Find where the given text appears and provide that cell's center as [x, y] coordinate. 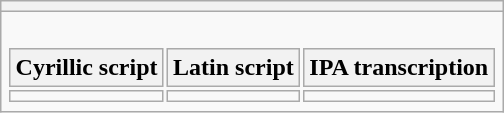
Latin script [234, 67]
Cyrillic script Latin script IPA transcription [252, 62]
IPA transcription [398, 67]
Cyrillic script [86, 67]
